Determine the [X, Y] coordinate at the center of the cell enclosing the given text.  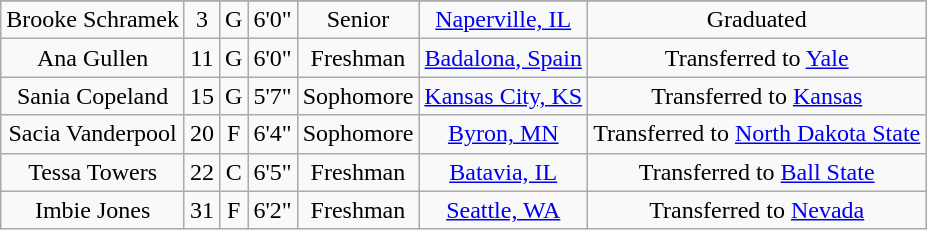
Badalona, Spain [504, 58]
Tessa Towers [93, 172]
Seattle, WA [504, 210]
11 [202, 58]
Sania Copeland [93, 96]
C [233, 172]
3 [202, 20]
22 [202, 172]
15 [202, 96]
6'4" [272, 134]
Transferred to Kansas [757, 96]
6'5" [272, 172]
Ana Gullen [93, 58]
Brooke Schramek [93, 20]
Graduated [757, 20]
Transferred to Ball State [757, 172]
Naperville, IL [504, 20]
20 [202, 134]
Batavia, IL [504, 172]
Transferred to North Dakota State [757, 134]
Kansas City, KS [504, 96]
Transferred to Nevada [757, 210]
Byron, MN [504, 134]
5'7" [272, 96]
Transferred to Yale [757, 58]
6'2" [272, 210]
31 [202, 210]
Senior [358, 20]
Imbie Jones [93, 210]
Sacia Vanderpool [93, 134]
